Detect which cell encompasses the target text, then output its (X, Y) center coordinate. 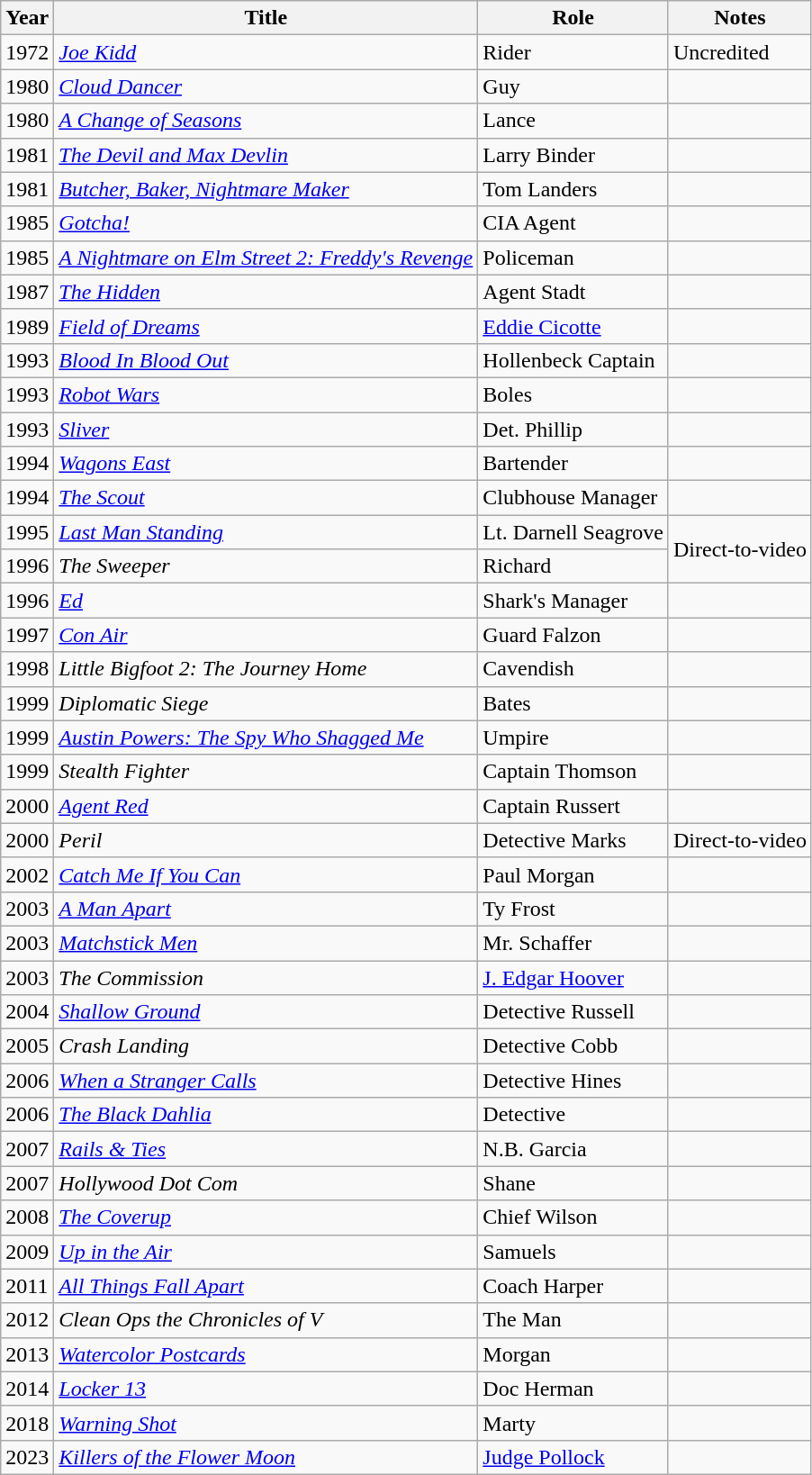
Ty Frost (573, 909)
Butcher, Baker, Nightmare Maker (266, 189)
Morgan (573, 1354)
A Nightmare on Elm Street 2: Freddy's Revenge (266, 258)
1995 (27, 532)
2005 (27, 1046)
The Sweeper (266, 566)
1987 (27, 292)
Field of Dreams (266, 326)
1972 (27, 52)
Cavendish (573, 669)
Detective Russell (573, 1012)
Mr. Schaffer (573, 943)
Diplomatic Siege (266, 703)
Last Man Standing (266, 532)
Lance (573, 121)
Watercolor Postcards (266, 1354)
N.B. Garcia (573, 1149)
Detective Marks (573, 840)
Detective (573, 1115)
Robot Wars (266, 394)
Matchstick Men (266, 943)
Con Air (266, 635)
Paul Morgan (573, 874)
A Change of Seasons (266, 121)
Bartender (573, 464)
Shark's Manager (573, 601)
1998 (27, 669)
Stealth Fighter (266, 772)
Locker 13 (266, 1389)
The Man (573, 1320)
Blood In Blood Out (266, 360)
The Scout (266, 498)
Shallow Ground (266, 1012)
2002 (27, 874)
The Hidden (266, 292)
2018 (27, 1423)
Bates (573, 703)
Captain Russert (573, 806)
Austin Powers: The Spy Who Shagged Me (266, 737)
1997 (27, 635)
Doc Herman (573, 1389)
All Things Fall Apart (266, 1286)
Clubhouse Manager (573, 498)
Samuels (573, 1252)
Notes (740, 18)
Title (266, 18)
When a Stranger Calls (266, 1081)
Rider (573, 52)
2009 (27, 1252)
2011 (27, 1286)
2008 (27, 1217)
The Commission (266, 977)
Umpire (573, 737)
Eddie Cicotte (573, 326)
Judge Pollock (573, 1457)
Ed (266, 601)
Detective Cobb (573, 1046)
Guy (573, 86)
Lt. Darnell Seagrove (573, 532)
Shane (573, 1183)
A Man Apart (266, 909)
Joe Kidd (266, 52)
Det. Phillip (573, 430)
Uncredited (740, 52)
Agent Stadt (573, 292)
J. Edgar Hoover (573, 977)
Coach Harper (573, 1286)
Agent Red (266, 806)
2012 (27, 1320)
Hollenbeck Captain (573, 360)
Little Bigfoot 2: The Journey Home (266, 669)
Tom Landers (573, 189)
Detective Hines (573, 1081)
Gotcha! (266, 223)
Killers of the Flower Moon (266, 1457)
Catch Me If You Can (266, 874)
The Coverup (266, 1217)
Rails & Ties (266, 1149)
2014 (27, 1389)
Warning Shot (266, 1423)
Role (573, 18)
Marty (573, 1423)
Year (27, 18)
Clean Ops the Chronicles of V (266, 1320)
Richard (573, 566)
2023 (27, 1457)
The Devil and Max Devlin (266, 155)
2004 (27, 1012)
Chief Wilson (573, 1217)
Boles (573, 394)
1989 (27, 326)
Larry Binder (573, 155)
Policeman (573, 258)
Hollywood Dot Com (266, 1183)
Up in the Air (266, 1252)
Sliver (266, 430)
Crash Landing (266, 1046)
Guard Falzon (573, 635)
Cloud Dancer (266, 86)
Wagons East (266, 464)
2013 (27, 1354)
The Black Dahlia (266, 1115)
Captain Thomson (573, 772)
CIA Agent (573, 223)
Peril (266, 840)
